Pinpoint the cell where the given text exists, returning its [x, y] midpoint coordinate. 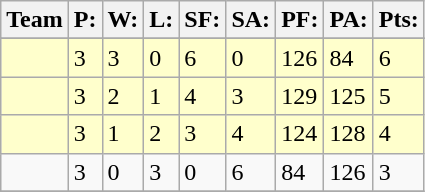
PF: [300, 20]
P: [85, 20]
W: [123, 20]
5 [398, 96]
PA: [348, 20]
125 [348, 96]
SA: [251, 20]
129 [300, 96]
Team [35, 20]
128 [348, 134]
L: [162, 20]
124 [300, 134]
Pts: [398, 20]
SF: [202, 20]
